Capture the cell that displays the provided text and extract its (X, Y) central coordinate. 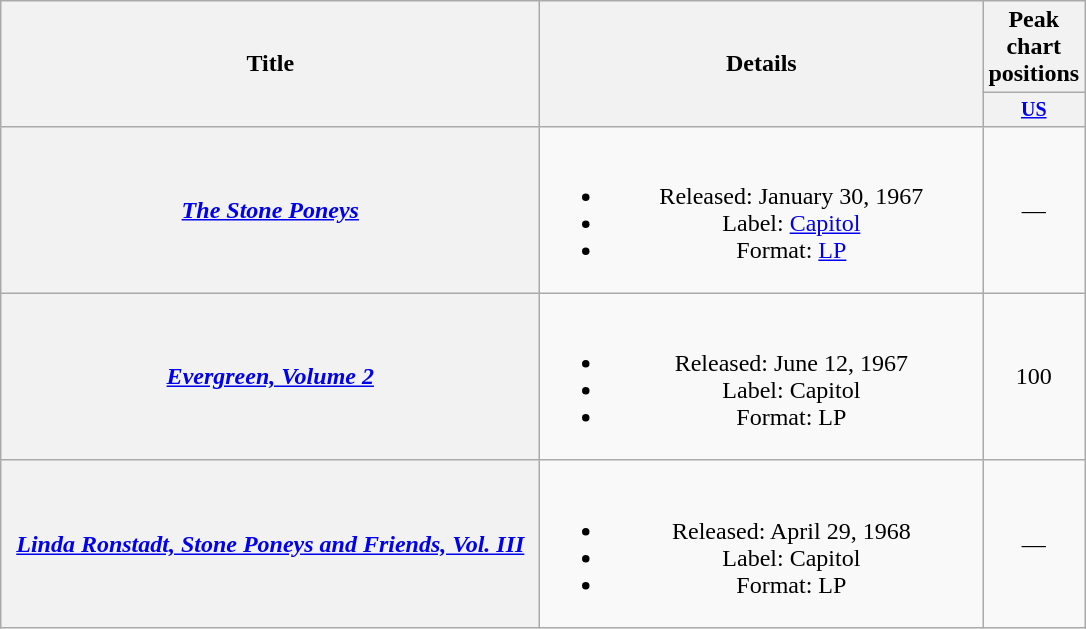
Released: June 12, 1967Label: CapitolFormat: LP (762, 376)
Released: January 30, 1967Label: CapitolFormat: LP (762, 210)
US (1034, 110)
Details (762, 64)
Evergreen, Volume 2 (270, 376)
The Stone Poneys (270, 210)
Peakchartpositions (1034, 47)
Released: April 29, 1968Label: CapitolFormat: LP (762, 544)
Linda Ronstadt, Stone Poneys and Friends, Vol. III (270, 544)
100 (1034, 376)
Title (270, 64)
